Return (X, Y) of the center of cell containing provided text 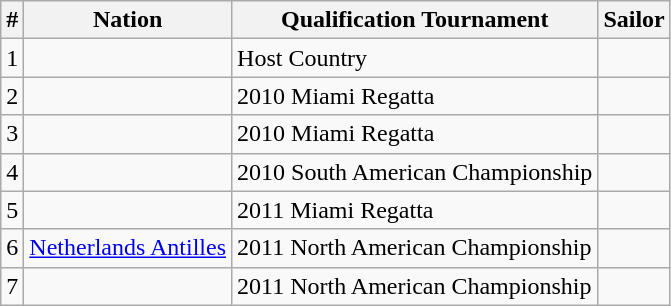
5 (12, 210)
7 (12, 286)
Sailor (634, 20)
Qualification Tournament (415, 20)
Nation (128, 20)
6 (12, 248)
# (12, 20)
Netherlands Antilles (128, 248)
2 (12, 96)
Host Country (415, 58)
4 (12, 172)
3 (12, 134)
2011 Miami Regatta (415, 210)
2010 South American Championship (415, 172)
1 (12, 58)
